Provide the [x, y] coordinate of the cell's center where the given text is located.  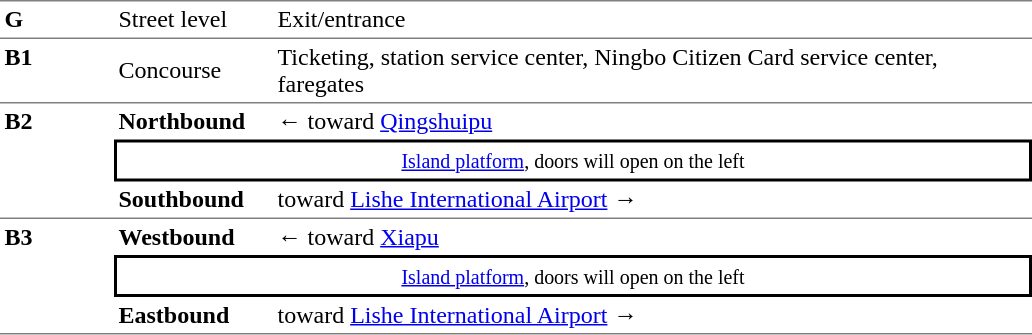
← toward Xiapu [652, 237]
Street level [194, 19]
Eastbound [194, 316]
Southbound [194, 201]
Westbound [194, 237]
B2 [57, 160]
← toward Qingshuipu [652, 121]
B1 [57, 70]
Ticketing, station service center, Ningbo Citizen Card service center, faregates [652, 70]
B3 [57, 277]
Northbound [194, 121]
G [57, 19]
Concourse [194, 70]
Exit/entrance [652, 19]
